Pinpoint the cell where the given text exists, returning its (x, y) midpoint coordinate. 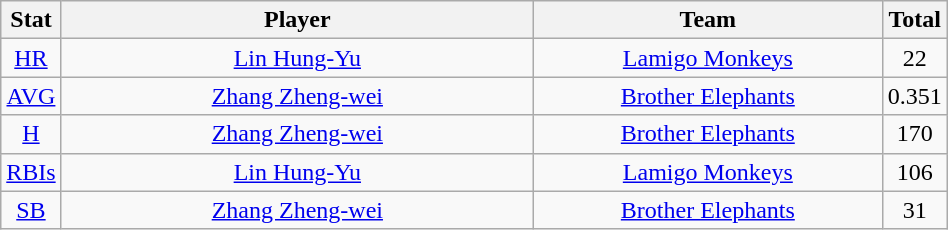
H (31, 134)
Player (297, 20)
SB (31, 210)
Stat (31, 20)
Total (914, 20)
22 (914, 58)
170 (914, 134)
HR (31, 58)
31 (914, 210)
AVG (31, 96)
RBIs (31, 172)
106 (914, 172)
0.351 (914, 96)
Team (708, 20)
